Return (X, Y) of the center of cell containing provided text 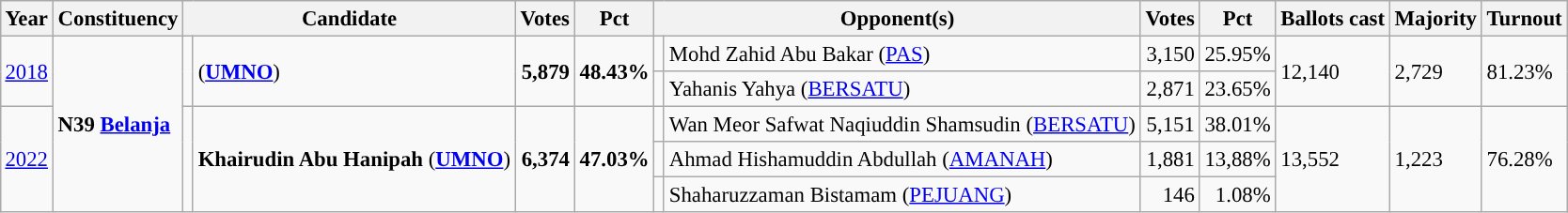
Yahanis Yahya (BERSATU) (902, 89)
1,223 (1435, 160)
Shaharuzzaman Bistamam (PEJUANG) (902, 195)
38.01% (1237, 125)
2018 (26, 71)
25.95% (1237, 53)
Wan Meor Safwat Naqiuddin Shamsudin (BERSATU) (902, 125)
6,374 (545, 160)
146 (1169, 195)
1.08% (1237, 195)
1,881 (1169, 160)
3,150 (1169, 53)
2,871 (1169, 89)
5,151 (1169, 125)
N39 Belanja (118, 124)
Ballots cast (1333, 19)
81.23% (1525, 71)
Opponent(s) (897, 19)
76.28% (1525, 160)
Constituency (118, 19)
2022 (26, 160)
Turnout (1525, 19)
Khairudin Abu Hanipah (UMNO) (353, 160)
Mohd Zahid Abu Bakar (PAS) (902, 53)
12,140 (1333, 71)
48.43% (615, 71)
Year (26, 19)
Candidate (350, 19)
(UMNO) (353, 71)
2,729 (1435, 71)
13,88% (1237, 160)
47.03% (615, 160)
Majority (1435, 19)
5,879 (545, 71)
13,552 (1333, 160)
23.65% (1237, 89)
Ahmad Hishamuddin Abdullah (AMANAH) (902, 160)
